From the cell containing the given text, extract its center point as [X, Y] coordinate. 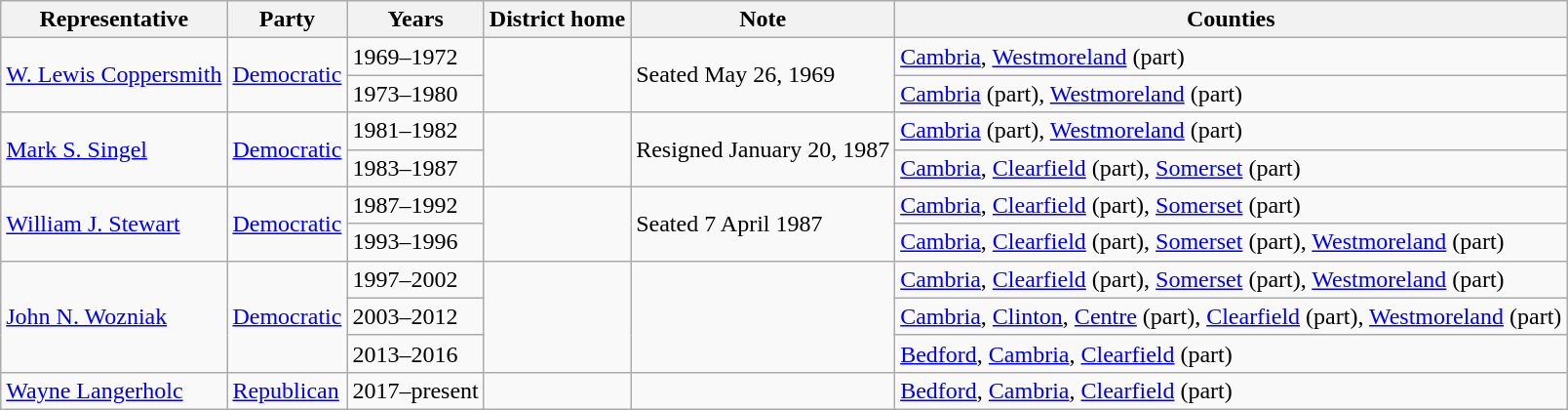
1997–2002 [415, 279]
Republican [287, 390]
District home [557, 20]
Years [415, 20]
1993–1996 [415, 242]
Wayne Langerholc [114, 390]
Note [763, 20]
Resigned January 20, 1987 [763, 149]
Seated May 26, 1969 [763, 75]
1973–1980 [415, 94]
2013–2016 [415, 353]
John N. Wozniak [114, 316]
1987–1992 [415, 205]
W. Lewis Coppersmith [114, 75]
2017–present [415, 390]
Mark S. Singel [114, 149]
1983–1987 [415, 168]
Counties [1231, 20]
William J. Stewart [114, 224]
1981–1982 [415, 131]
Seated 7 April 1987 [763, 224]
1969–1972 [415, 57]
2003–2012 [415, 316]
Representative [114, 20]
Party [287, 20]
Cambria, Clinton, Centre (part), Clearfield (part), Westmoreland (part) [1231, 316]
Cambria, Westmoreland (part) [1231, 57]
